Find where the given text appears and provide that cell's center as (X, Y) coordinate. 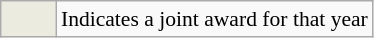
Indicates a joint award for that year (214, 19)
